Provide the [X, Y] coordinate of the cell's center where the given text is located.  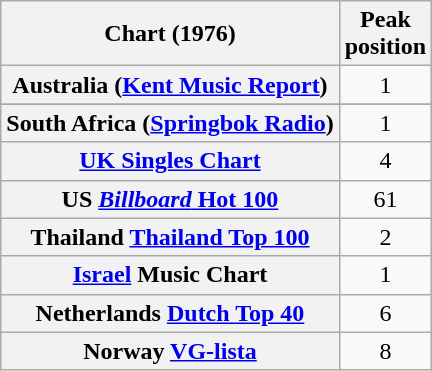
4 [385, 161]
US Billboard Hot 100 [170, 199]
Israel Music Chart [170, 275]
Peakposition [385, 34]
6 [385, 313]
Thailand Thailand Top 100 [170, 237]
2 [385, 237]
8 [385, 351]
61 [385, 199]
Norway VG-lista [170, 351]
Australia (Kent Music Report) [170, 85]
UK Singles Chart [170, 161]
South Africa (Springbok Radio) [170, 123]
Chart (1976) [170, 34]
Netherlands Dutch Top 40 [170, 313]
